Output the (x, y) coordinate of the center of the cell containing the given text.  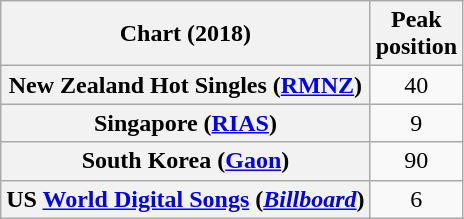
South Korea (Gaon) (186, 161)
9 (416, 123)
40 (416, 85)
90 (416, 161)
6 (416, 199)
Peakposition (416, 34)
Chart (2018) (186, 34)
Singapore (RIAS) (186, 123)
US World Digital Songs (Billboard) (186, 199)
New Zealand Hot Singles (RMNZ) (186, 85)
